Search for the cell housing the specified text and yield its (X, Y) center coordinate. 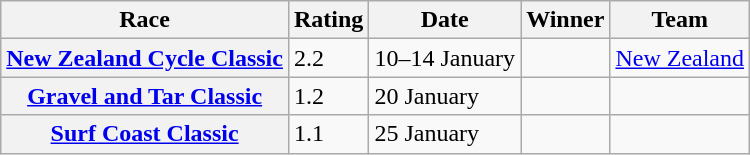
Winner (566, 20)
Gravel and Tar Classic (145, 96)
10–14 January (445, 58)
1.2 (328, 96)
1.1 (328, 134)
2.2 (328, 58)
25 January (445, 134)
Surf Coast Classic (145, 134)
New Zealand (680, 58)
Race (145, 20)
Team (680, 20)
Date (445, 20)
New Zealand Cycle Classic (145, 58)
Rating (328, 20)
20 January (445, 96)
